Extract the [X, Y] coordinate from the center of the cell holding the provided text.  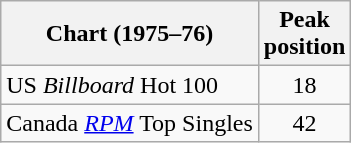
Peakposition [304, 34]
US Billboard Hot 100 [130, 85]
42 [304, 123]
18 [304, 85]
Canada RPM Top Singles [130, 123]
Chart (1975–76) [130, 34]
